Return [x, y] of the center of cell containing provided text 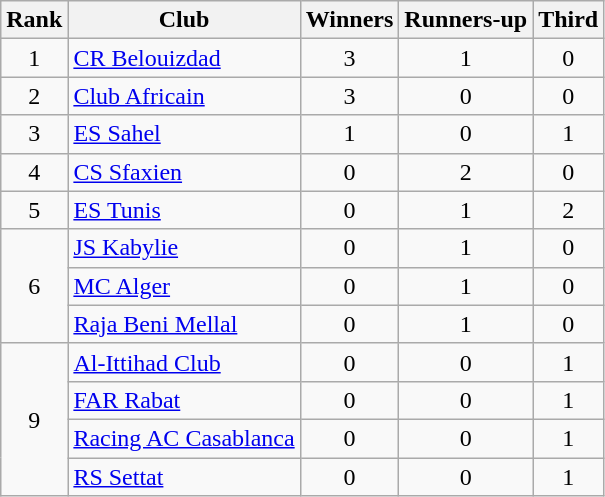
ES Tunis [184, 210]
ES Sahel [184, 134]
4 [34, 172]
Winners [350, 20]
Club [184, 20]
Runners-up [466, 20]
FAR Rabat [184, 400]
5 [34, 210]
Raja Beni Mellal [184, 324]
RS Settat [184, 477]
Club Africain [184, 96]
Third [568, 20]
MC Alger [184, 286]
Racing AC Casablanca [184, 438]
6 [34, 286]
Al-Ittihad Club [184, 362]
9 [34, 419]
JS Kabylie [184, 248]
CS Sfaxien [184, 172]
Rank [34, 20]
CR Belouizdad [184, 58]
